Provide the (X, Y) coordinate of the cell's center where the given text is located.  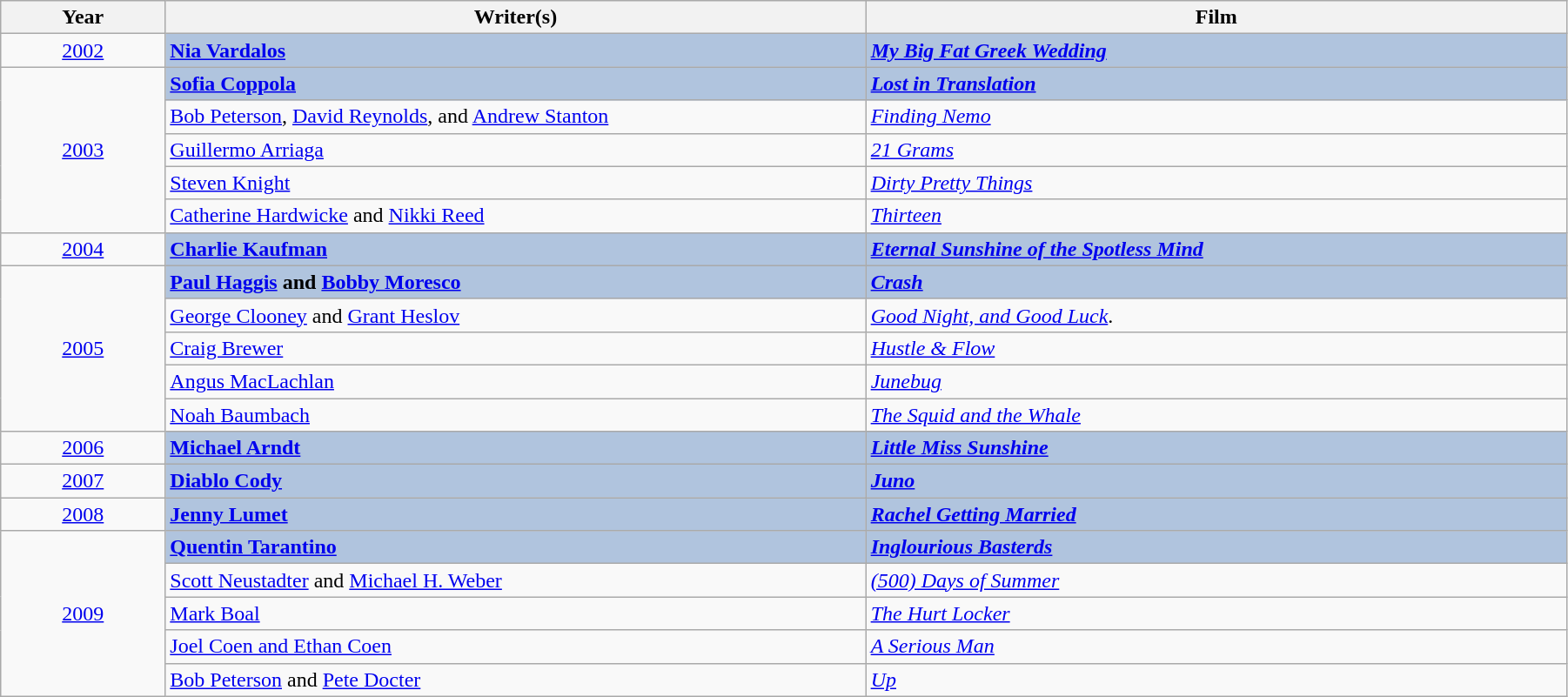
2005 (84, 348)
Catherine Hardwicke and Nikki Reed (515, 216)
Jenny Lumet (515, 514)
Dirty Pretty Things (1216, 183)
2004 (84, 249)
2007 (84, 481)
Crash (1216, 282)
George Clooney and Grant Heslov (515, 315)
Junebug (1216, 381)
Up (1216, 680)
21 Grams (1216, 150)
Little Miss Sunshine (1216, 448)
Paul Haggis and Bobby Moresco (515, 282)
Scott Neustadter and Michael H. Weber (515, 580)
Diablo Cody (515, 481)
Juno (1216, 481)
Rachel Getting Married (1216, 514)
Guillermo Arriaga (515, 150)
Writer(s) (515, 17)
Quentin Tarantino (515, 547)
Michael Arndt (515, 448)
Bob Peterson, David Reynolds, and Andrew Stanton (515, 117)
My Big Fat Greek Wedding (1216, 50)
Steven Knight (515, 183)
Good Night, and Good Luck. (1216, 315)
Charlie Kaufman (515, 249)
Thirteen (1216, 216)
A Serious Man (1216, 647)
(500) Days of Summer (1216, 580)
Hustle & Flow (1216, 348)
Bob Peterson and Pete Docter (515, 680)
The Hurt Locker (1216, 613)
Joel Coen and Ethan Coen (515, 647)
Inglourious Basterds (1216, 547)
2009 (84, 613)
2003 (84, 150)
Lost in Translation (1216, 84)
Film (1216, 17)
Mark Boal (515, 613)
Nia Vardalos (515, 50)
Sofia Coppola (515, 84)
Year (84, 17)
The Squid and the Whale (1216, 415)
Finding Nemo (1216, 117)
2008 (84, 514)
2002 (84, 50)
2006 (84, 448)
Eternal Sunshine of the Spotless Mind (1216, 249)
Craig Brewer (515, 348)
Noah Baumbach (515, 415)
Angus MacLachlan (515, 381)
